Locate the cell with the specified text and output its [x, y] center coordinate. 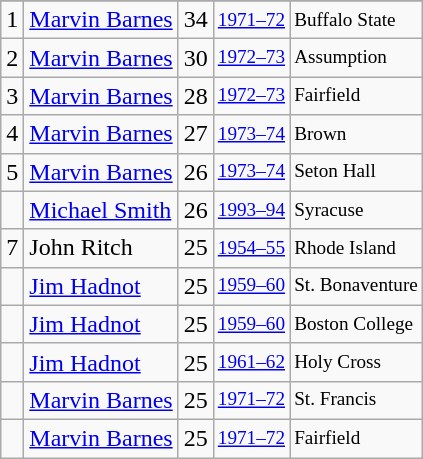
30 [196, 58]
Assumption [356, 58]
Seton Hall [356, 172]
1961–62 [251, 362]
St. Francis [356, 400]
3 [12, 96]
Buffalo State [356, 20]
1 [12, 20]
Rhode Island [356, 248]
John Ritch [101, 248]
2 [12, 58]
Michael Smith [101, 210]
5 [12, 172]
27 [196, 134]
Holy Cross [356, 362]
4 [12, 134]
Boston College [356, 324]
Syracuse [356, 210]
St. Bonaventure [356, 286]
Brown [356, 134]
34 [196, 20]
1954–55 [251, 248]
28 [196, 96]
7 [12, 248]
1993–94 [251, 210]
